Find where the given text appears and provide that cell's center as (x, y) coordinate. 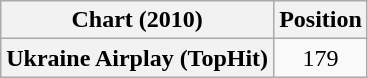
Chart (2010) (138, 20)
179 (321, 58)
Ukraine Airplay (TopHit) (138, 58)
Position (321, 20)
